Provide the (x, y) coordinate of the cell's center where the given text is located.  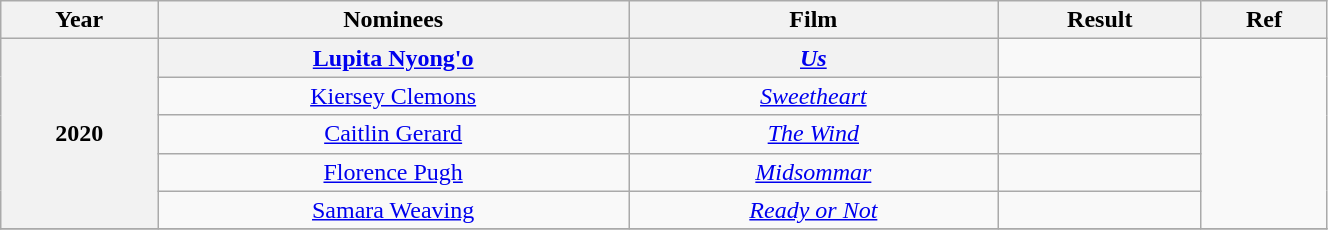
Florence Pugh (394, 172)
Us (813, 58)
Caitlin Gerard (394, 134)
Year (80, 20)
Result (1100, 20)
Midsommar (813, 172)
Nominees (394, 20)
The Wind (813, 134)
Ref (1264, 20)
Samara Weaving (394, 210)
Kiersey Clemons (394, 96)
Sweetheart (813, 96)
2020 (80, 134)
Lupita Nyong'o (394, 58)
Ready or Not (813, 210)
Film (813, 20)
